Search for the cell housing the specified text and yield its (x, y) center coordinate. 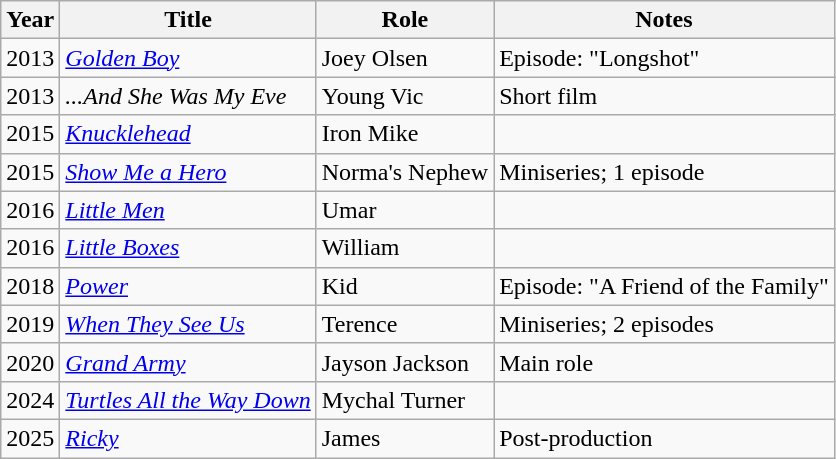
Power (188, 286)
Knucklehead (188, 134)
2019 (30, 324)
When They See Us (188, 324)
Episode: "A Friend of the Family" (664, 286)
William (404, 248)
Post-production (664, 438)
Notes (664, 20)
James (404, 438)
Turtles All the Way Down (188, 400)
Mychal Turner (404, 400)
Role (404, 20)
2018 (30, 286)
Umar (404, 210)
Miniseries; 1 episode (664, 172)
Little Boxes (188, 248)
Short film (664, 96)
Show Me a Hero (188, 172)
Young Vic (404, 96)
Little Men (188, 210)
...And She Was My Eve (188, 96)
Year (30, 20)
Joey Olsen (404, 58)
Norma's Nephew (404, 172)
2024 (30, 400)
Golden Boy (188, 58)
Main role (664, 362)
Episode: "Longshot" (664, 58)
Title (188, 20)
Miniseries; 2 episodes (664, 324)
2025 (30, 438)
Iron Mike (404, 134)
Jayson Jackson (404, 362)
2020 (30, 362)
Ricky (188, 438)
Grand Army (188, 362)
Kid (404, 286)
Terence (404, 324)
